Provide the [X, Y] coordinate of the cell's center where the given text is located.  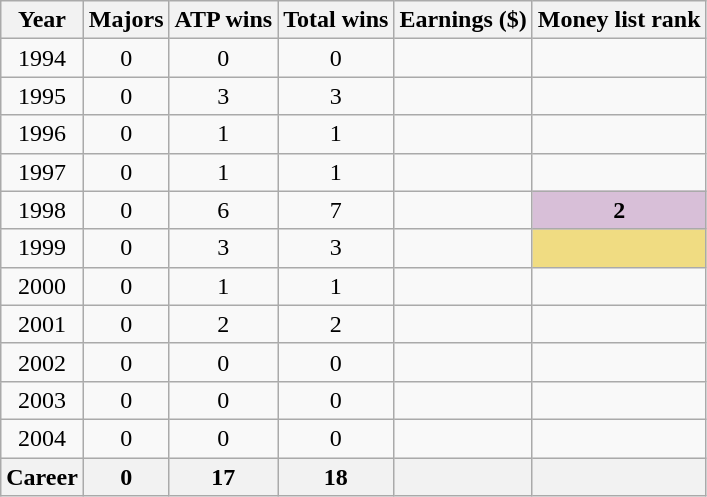
Majors [126, 20]
7 [336, 210]
2003 [42, 400]
Career [42, 477]
1999 [42, 248]
1997 [42, 172]
Earnings ($) [463, 20]
Year [42, 20]
1994 [42, 58]
2000 [42, 286]
1998 [42, 210]
2001 [42, 324]
2004 [42, 438]
Total wins [336, 20]
17 [224, 477]
2002 [42, 362]
Money list rank [619, 20]
6 [224, 210]
1995 [42, 96]
18 [336, 477]
1996 [42, 134]
ATP wins [224, 20]
